Return the (X, Y) coordinate for the center point of the cell that contains the specified text.  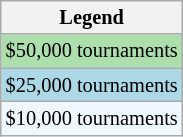
$50,000 tournaments (92, 51)
Legend (92, 17)
$10,000 tournaments (92, 118)
$25,000 tournaments (92, 85)
